Identify which cell holds the provided text, then report its [x, y] central coordinate. 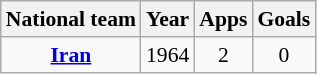
Goals [284, 19]
Iran [71, 55]
National team [71, 19]
1964 [168, 55]
Apps [223, 19]
Year [168, 19]
2 [223, 55]
0 [284, 55]
